Capture the cell that displays the provided text and extract its [x, y] central coordinate. 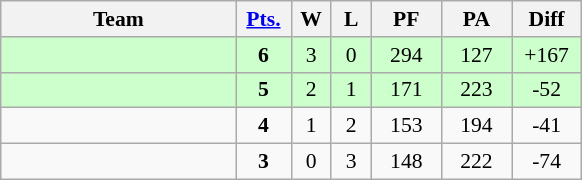
153 [406, 126]
148 [406, 162]
-41 [547, 126]
222 [476, 162]
171 [406, 90]
Diff [547, 19]
194 [476, 126]
PA [476, 19]
L [351, 19]
5 [264, 90]
127 [476, 55]
223 [476, 90]
294 [406, 55]
Team [118, 19]
-74 [547, 162]
-52 [547, 90]
4 [264, 126]
6 [264, 55]
Pts. [264, 19]
+167 [547, 55]
PF [406, 19]
W [311, 19]
